Search for the cell housing the specified text and yield its (X, Y) center coordinate. 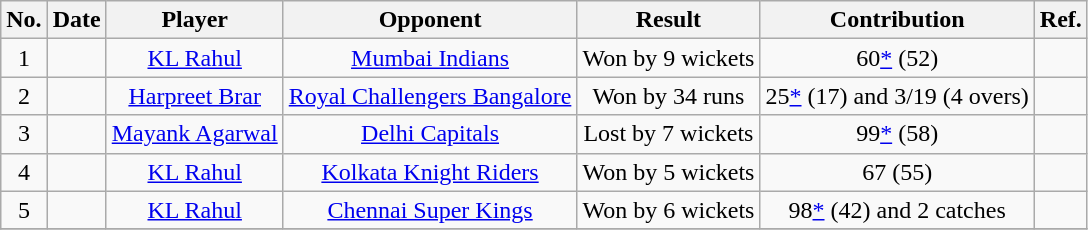
Chennai Super Kings (430, 210)
No. (24, 20)
Won by 5 wickets (668, 172)
Harpreet Brar (194, 96)
Player (194, 20)
67 (55) (897, 172)
Lost by 7 wickets (668, 134)
3 (24, 134)
Won by 6 wickets (668, 210)
Won by 9 wickets (668, 58)
98* (42) and 2 catches (897, 210)
Result (668, 20)
Delhi Capitals (430, 134)
25* (17) and 3/19 (4 overs) (897, 96)
99* (58) (897, 134)
60* (52) (897, 58)
Opponent (430, 20)
Won by 34 runs (668, 96)
Contribution (897, 20)
Royal Challengers Bangalore (430, 96)
4 (24, 172)
Ref. (1060, 20)
1 (24, 58)
5 (24, 210)
2 (24, 96)
Mumbai Indians (430, 58)
Mayank Agarwal (194, 134)
Date (76, 20)
Kolkata Knight Riders (430, 172)
